Capture the cell that displays the provided text and extract its [X, Y] central coordinate. 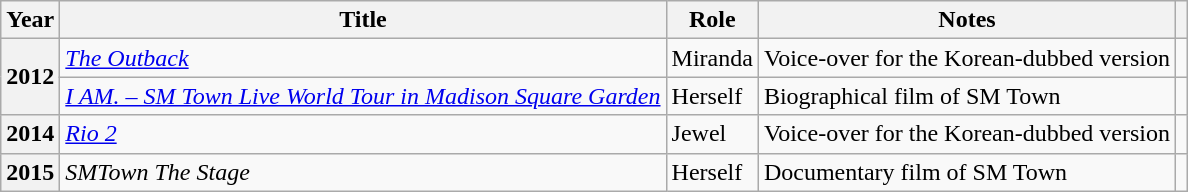
Documentary film of SM Town [966, 172]
Year [30, 20]
Jewel [712, 134]
Biographical film of SM Town [966, 96]
The Outback [363, 58]
2015 [30, 172]
I AM. – SM Town Live World Tour in Madison Square Garden [363, 96]
Rio 2 [363, 134]
SMTown The Stage [363, 172]
2012 [30, 77]
Notes [966, 20]
2014 [30, 134]
Title [363, 20]
Role [712, 20]
Miranda [712, 58]
